For the text-containing cell, return its midpoint in [X, Y] coordinate format. 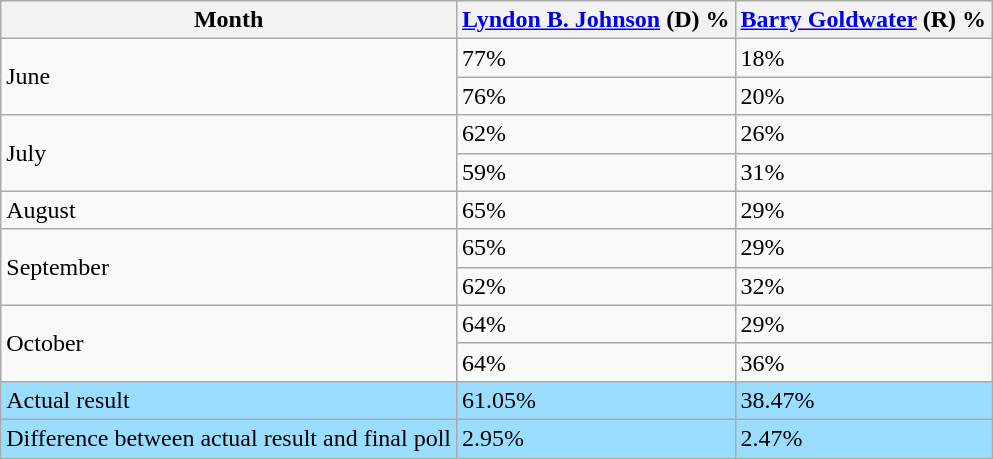
2.95% [596, 438]
Lyndon B. Johnson (D) % [596, 20]
July [229, 153]
38.47% [864, 400]
18% [864, 58]
Barry Goldwater (R) % [864, 20]
2.47% [864, 438]
36% [864, 362]
77% [596, 58]
Actual result [229, 400]
59% [596, 172]
Month [229, 20]
Difference between actual result and final poll [229, 438]
June [229, 77]
October [229, 343]
September [229, 267]
20% [864, 96]
76% [596, 96]
August [229, 210]
32% [864, 286]
31% [864, 172]
26% [864, 134]
61.05% [596, 400]
